Capture the cell that displays the provided text and extract its (x, y) central coordinate. 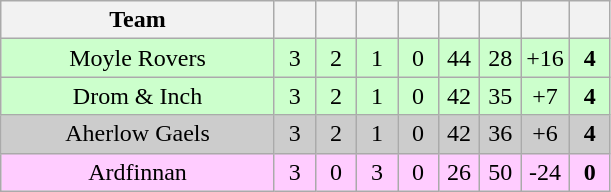
44 (460, 58)
Ardfinnan (138, 172)
26 (460, 172)
Aherlow Gaels (138, 134)
36 (500, 134)
35 (500, 96)
+7 (546, 96)
50 (500, 172)
Team (138, 20)
Drom & Inch (138, 96)
-24 (546, 172)
+16 (546, 58)
Moyle Rovers (138, 58)
28 (500, 58)
+6 (546, 134)
